Return the [X, Y] coordinate for the center point of the cell that contains the specified text.  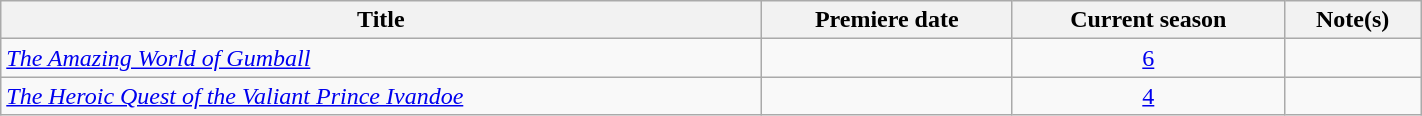
4 [1148, 96]
Premiere date [886, 20]
Title [381, 20]
The Heroic Quest of the Valiant Prince Ivandoe [381, 96]
Note(s) [1352, 20]
6 [1148, 58]
The Amazing World of Gumball [381, 58]
Current season [1148, 20]
